For the text-containing cell, return its midpoint in (x, y) coordinate format. 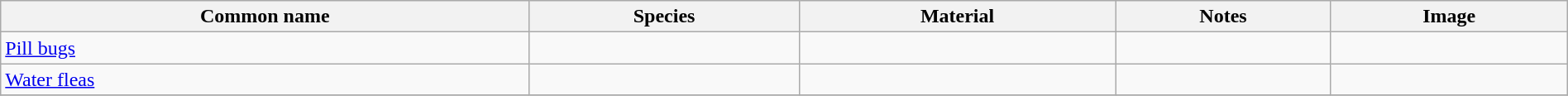
Image (1449, 17)
Species (665, 17)
Material (957, 17)
Pill bugs (265, 48)
Common name (265, 17)
Notes (1224, 17)
Water fleas (265, 79)
